Return (x, y) of the center of cell containing provided text 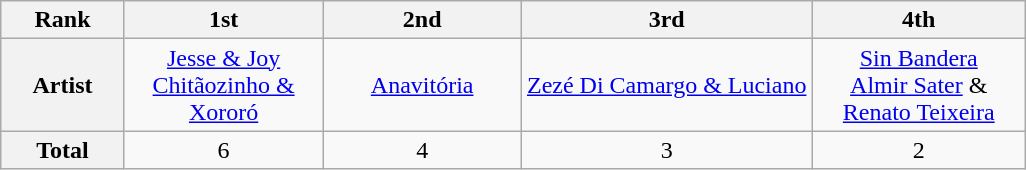
Anavitória (422, 85)
Artist (63, 85)
Jesse & JoyChitãozinho & Xororó (224, 85)
Rank (63, 20)
2nd (422, 20)
4 (422, 150)
3 (666, 150)
2 (919, 150)
Zezé Di Camargo & Luciano (666, 85)
1st (224, 20)
Total (63, 150)
Sin BanderaAlmir Sater & Renato Teixeira (919, 85)
4th (919, 20)
3rd (666, 20)
6 (224, 150)
